Extract the [x, y] coordinate from the center of the cell holding the provided text.  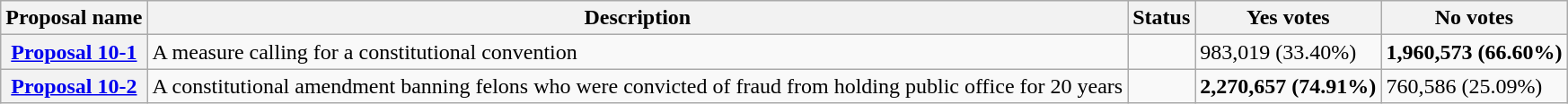
A measure calling for a constitutional convention [638, 52]
A constitutional amendment banning felons who were convicted of fraud from holding public office for 20 years [638, 86]
2,270,657 (74.91%) [1288, 86]
Description [638, 18]
Proposal name [74, 18]
No votes [1475, 18]
Status [1162, 18]
760,586 (25.09%) [1475, 86]
Yes votes [1288, 18]
Proposal 10-2 [74, 86]
Proposal 10-1 [74, 52]
1,960,573 (66.60%) [1475, 52]
983,019 (33.40%) [1288, 52]
